Find where the given text appears and provide that cell's center as (X, Y) coordinate. 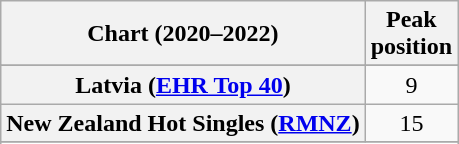
Chart (2020–2022) (183, 34)
Latvia (EHR Top 40) (183, 85)
15 (411, 123)
9 (411, 85)
Peak position (411, 34)
New Zealand Hot Singles (RMNZ) (183, 123)
